Extract the (X, Y) coordinate from the center of the cell holding the provided text.  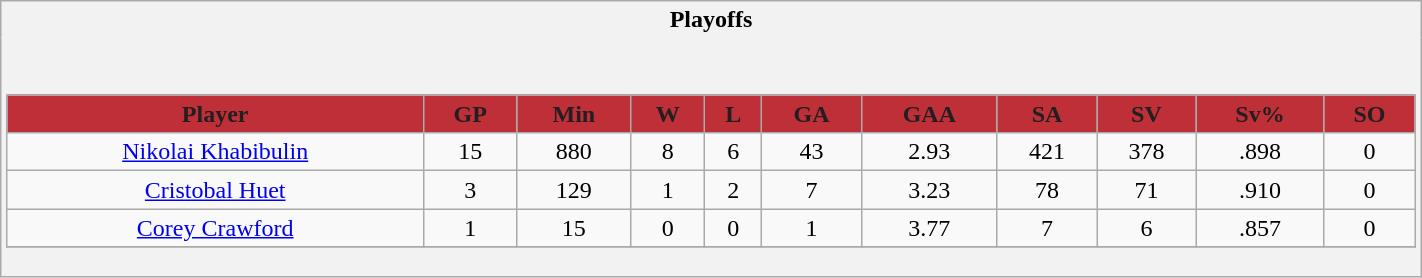
L (734, 114)
.898 (1260, 152)
.857 (1260, 228)
Cristobal Huet (215, 190)
129 (574, 190)
Min (574, 114)
SA (1046, 114)
SO (1370, 114)
.910 (1260, 190)
8 (668, 152)
W (668, 114)
43 (812, 152)
71 (1146, 190)
GP (470, 114)
GAA (929, 114)
2 (734, 190)
880 (574, 152)
GA (812, 114)
78 (1046, 190)
3.23 (929, 190)
Nikolai Khabibulin (215, 152)
SV (1146, 114)
3.77 (929, 228)
Player (215, 114)
421 (1046, 152)
Corey Crawford (215, 228)
Playoffs (711, 20)
2.93 (929, 152)
Sv% (1260, 114)
3 (470, 190)
378 (1146, 152)
